Determine the (X, Y) coordinate at the center of the cell enclosing the given text.  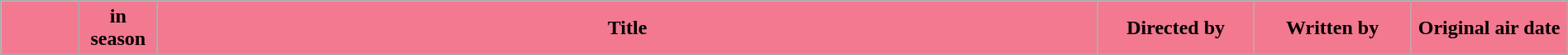
Written by (1331, 28)
Directed by (1176, 28)
in season (117, 28)
Original air date (1489, 28)
Title (627, 28)
